Return the (X, Y) coordinate for the center point of the cell that contains the specified text.  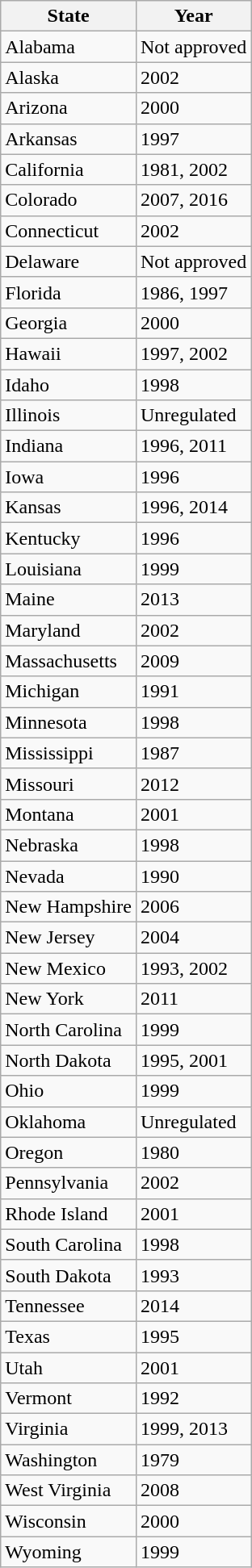
1980 (193, 1152)
Wyoming (69, 1552)
New Jersey (69, 938)
Georgia (69, 323)
Idaho (69, 385)
2012 (193, 784)
2011 (193, 999)
1990 (193, 876)
Hawaii (69, 353)
Arkansas (69, 139)
2014 (193, 1306)
Nebraska (69, 845)
Mississippi (69, 753)
Vermont (69, 1399)
Maine (69, 600)
1993, 2002 (193, 968)
2013 (193, 600)
Year (193, 16)
California (69, 169)
Virginia (69, 1429)
2007, 2016 (193, 200)
Michigan (69, 692)
1979 (193, 1460)
2009 (193, 661)
1991 (193, 692)
Kansas (69, 508)
1986, 1997 (193, 292)
1997 (193, 139)
Wisconsin (69, 1521)
1993 (193, 1275)
1995 (193, 1336)
1996, 2014 (193, 508)
Nevada (69, 876)
Alabama (69, 47)
New Hampshire (69, 907)
1996, 2011 (193, 446)
Alaska (69, 77)
1992 (193, 1399)
Texas (69, 1336)
Maryland (69, 630)
Missouri (69, 784)
Connecticut (69, 231)
Delaware (69, 261)
Arizona (69, 108)
1981, 2002 (193, 169)
Kentucky (69, 538)
West Virginia (69, 1491)
North Dakota (69, 1060)
2004 (193, 938)
Colorado (69, 200)
Utah (69, 1368)
Iowa (69, 477)
State (69, 16)
Florida (69, 292)
Massachusetts (69, 661)
Illinois (69, 416)
Louisiana (69, 569)
Oklahoma (69, 1122)
Minnesota (69, 722)
North Carolina (69, 1030)
New Mexico (69, 968)
Pennsylvania (69, 1183)
Washington (69, 1460)
New York (69, 999)
1997, 2002 (193, 353)
Indiana (69, 446)
2008 (193, 1491)
1999, 2013 (193, 1429)
1987 (193, 753)
Tennessee (69, 1306)
South Carolina (69, 1244)
Rhode Island (69, 1214)
2006 (193, 907)
Montana (69, 814)
South Dakota (69, 1275)
Oregon (69, 1152)
Ohio (69, 1091)
1995, 2001 (193, 1060)
